Return (X, Y) of the center of cell containing provided text 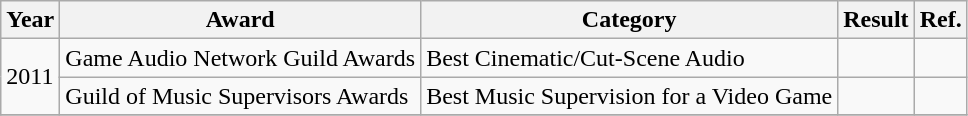
Guild of Music Supervisors Awards (240, 96)
Award (240, 20)
2011 (30, 77)
Game Audio Network Guild Awards (240, 58)
Result (876, 20)
Year (30, 20)
Best Cinematic/Cut-Scene Audio (630, 58)
Category (630, 20)
Best Music Supervision for a Video Game (630, 96)
Ref. (940, 20)
